Pinpoint the cell where the given text exists, returning its [x, y] midpoint coordinate. 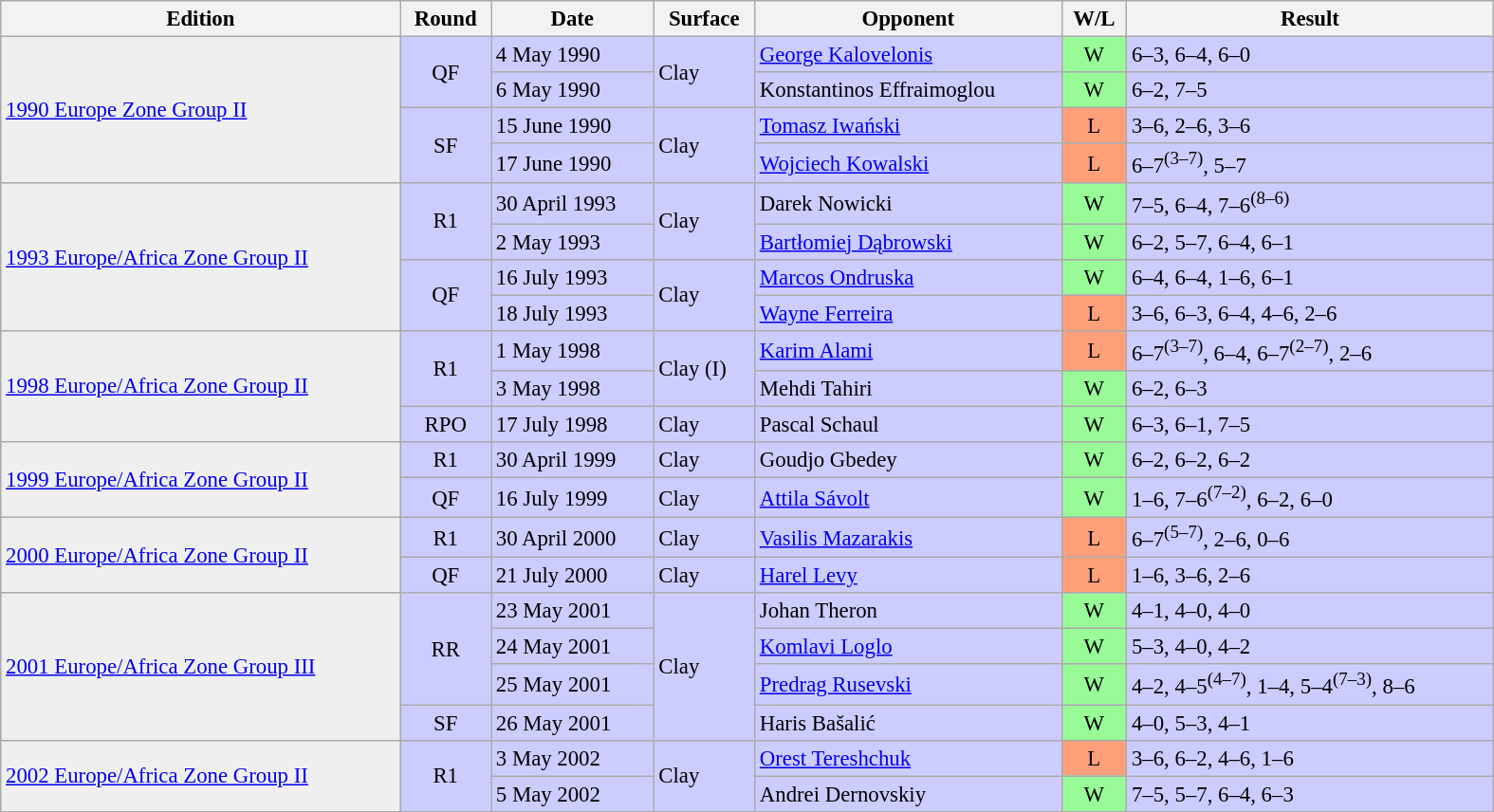
17 June 1990 [573, 163]
4–1, 4–0, 4–0 [1311, 611]
Haris Bašalić [908, 723]
Tomasz Iwański [908, 126]
Karim Alami [908, 350]
5–3, 4–0, 4–2 [1311, 647]
17 July 1998 [573, 424]
16 July 1993 [573, 277]
Konstantinos Effraimoglou [908, 90]
30 April 1999 [573, 460]
3 May 1998 [573, 389]
30 April 1993 [573, 204]
23 May 2001 [573, 611]
Komlavi Loglo [908, 647]
1998 Europe/Africa Zone Group II [201, 385]
Marcos Ondruska [908, 277]
Vasilis Mazarakis [908, 538]
2000 Europe/Africa Zone Group II [201, 556]
3–6, 2–6, 3–6 [1311, 126]
24 May 2001 [573, 647]
Darek Nowicki [908, 204]
Opponent [908, 19]
Round [446, 19]
Clay (I) [704, 368]
4–0, 5–3, 4–1 [1311, 723]
Harel Levy [908, 576]
6–2, 6–3 [1311, 389]
7–5, 6–4, 7–6(8–6) [1311, 204]
RPO [446, 424]
2002 Europe/Africa Zone Group II [201, 776]
Surface [704, 19]
Result [1311, 19]
Bartłomiej Dąbrowski [908, 242]
4 May 1990 [573, 55]
Goudjo Gbedey [908, 460]
Edition [201, 19]
George Kalovelonis [908, 55]
6–7(5–7), 2–6, 0–6 [1311, 538]
Johan Theron [908, 611]
3–6, 6–3, 6–4, 4–6, 2–6 [1311, 313]
26 May 2001 [573, 723]
Predrag Rusevski [908, 685]
6–7(3–7), 6–4, 6–7(2–7), 2–6 [1311, 350]
5 May 2002 [573, 794]
1–6, 3–6, 2–6 [1311, 576]
Date [573, 19]
6–3, 6–4, 6–0 [1311, 55]
1990 Europe Zone Group II [201, 110]
Andrei Dernovskiy [908, 794]
Orest Tereshchuk [908, 758]
16 July 1999 [573, 497]
3–6, 6–2, 4–6, 1–6 [1311, 758]
1993 Europe/Africa Zone Group II [201, 258]
6–4, 6–4, 1–6, 6–1 [1311, 277]
2001 Europe/Africa Zone Group III [201, 666]
1 May 1998 [573, 350]
1–6, 7–6(7–2), 6–2, 6–0 [1311, 497]
1999 Europe/Africa Zone Group II [201, 480]
W/L [1095, 19]
3 May 2002 [573, 758]
6–2, 7–5 [1311, 90]
4–2, 4–5(4–7), 1–4, 5–4(7–3), 8–6 [1311, 685]
30 April 2000 [573, 538]
6–3, 6–1, 7–5 [1311, 424]
Wayne Ferreira [908, 313]
Mehdi Tahiri [908, 389]
7–5, 5–7, 6–4, 6–3 [1311, 794]
2 May 1993 [573, 242]
15 June 1990 [573, 126]
RR [446, 649]
6–2, 5–7, 6–4, 6–1 [1311, 242]
25 May 2001 [573, 685]
6–2, 6–2, 6–2 [1311, 460]
21 July 2000 [573, 576]
Attila Sávolt [908, 497]
Pascal Schaul [908, 424]
18 July 1993 [573, 313]
6–7(3–7), 5–7 [1311, 163]
6 May 1990 [573, 90]
Wojciech Kowalski [908, 163]
